Scan for the cell matching the given text and deliver its [X, Y] coordinate at center. 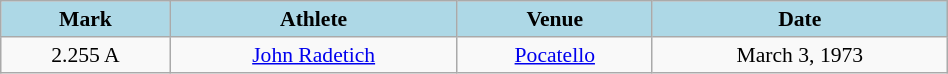
Athlete [314, 19]
John Radetich [314, 55]
Mark [86, 19]
March 3, 1973 [800, 55]
Venue [554, 19]
2.255 A [86, 55]
Date [800, 19]
Pocatello [554, 55]
